Return (X, Y) of the center of cell containing provided text 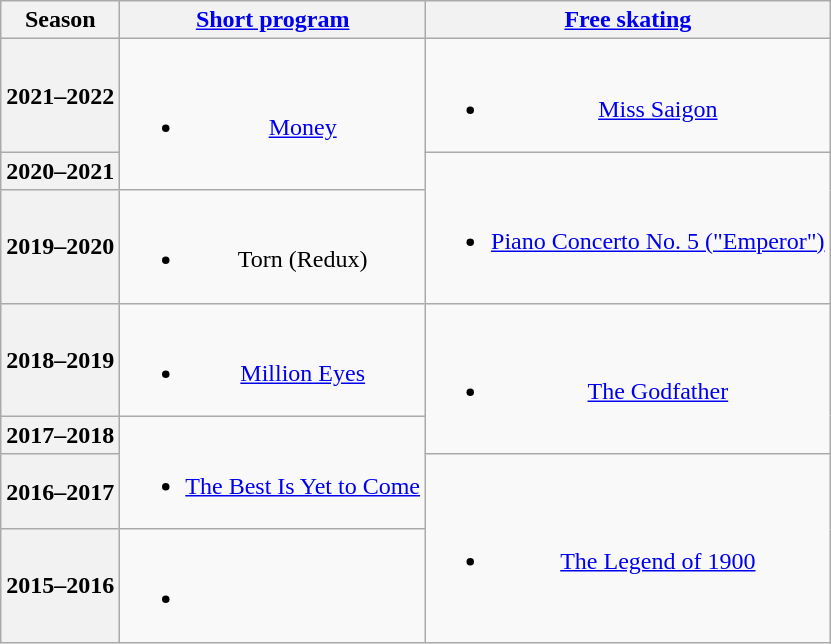
2020–2021 (60, 171)
Miss Saigon (628, 96)
Season (60, 20)
Money (273, 114)
2018–2019 (60, 360)
2019–2020 (60, 246)
Torn (Redux) (273, 246)
Piano Concerto No. 5 ("Emperor") (628, 228)
2015–2016 (60, 586)
Million Eyes (273, 360)
The Best Is Yet to Come (273, 472)
The Legend of 1900 (628, 548)
Short program (273, 20)
2017–2018 (60, 435)
The Godfather (628, 378)
2016–2017 (60, 492)
Free skating (628, 20)
2021–2022 (60, 96)
